Pinpoint the cell where the given text exists, returning its [X, Y] midpoint coordinate. 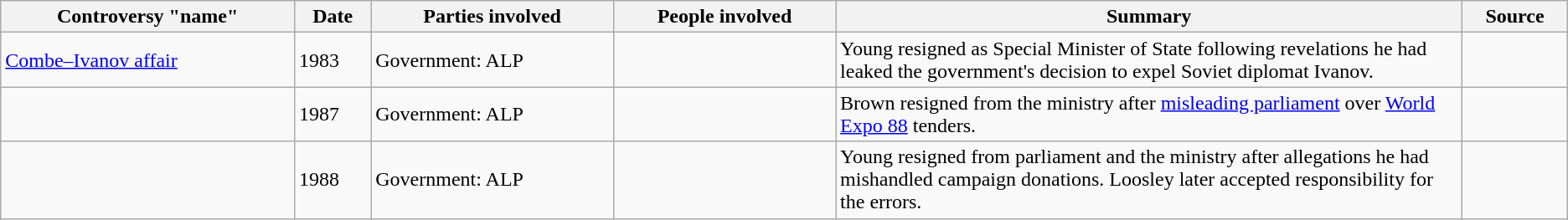
Source [1515, 17]
People involved [724, 17]
Date [333, 17]
Controversy "name" [147, 17]
Summary [1149, 17]
Combe–Ivanov affair [147, 60]
1983 [333, 60]
Parties involved [493, 17]
1987 [333, 114]
1988 [333, 180]
Brown resigned from the ministry after misleading parliament over World Expo 88 tenders. [1149, 114]
Young resigned as Special Minister of State following revelations he had leaked the government's decision to expel Soviet diplomat Ivanov. [1149, 60]
